Scan for the cell matching the given text and deliver its (x, y) coordinate at center. 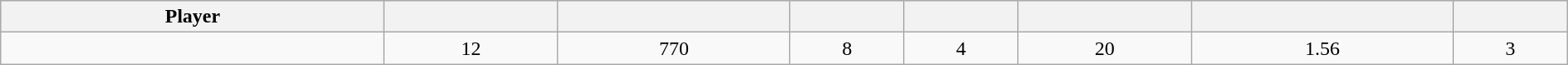
Player (193, 17)
20 (1105, 48)
8 (847, 48)
3 (1510, 48)
12 (471, 48)
770 (673, 48)
1.56 (1322, 48)
4 (961, 48)
